Find where the given text appears and provide that cell's center as [x, y] coordinate. 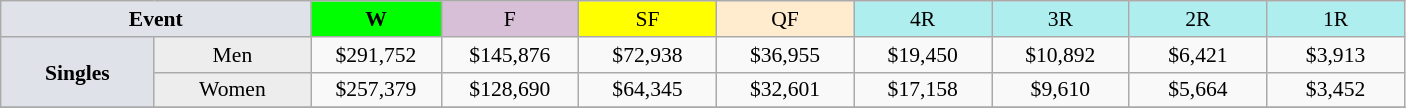
$72,938 [648, 55]
SF [648, 19]
Women [232, 90]
3R [1061, 19]
Singles [78, 72]
2R [1198, 19]
$17,158 [923, 90]
$64,345 [648, 90]
$6,421 [1198, 55]
Event [156, 19]
$3,913 [1336, 55]
$128,690 [510, 90]
1R [1336, 19]
$36,955 [785, 55]
$5,664 [1198, 90]
W [376, 19]
$32,601 [785, 90]
$9,610 [1061, 90]
QF [785, 19]
$19,450 [923, 55]
$10,892 [1061, 55]
4R [923, 19]
$145,876 [510, 55]
$257,379 [376, 90]
F [510, 19]
$3,452 [1336, 90]
$291,752 [376, 55]
Men [232, 55]
